From the cell containing the given text, extract its center point as (x, y) coordinate. 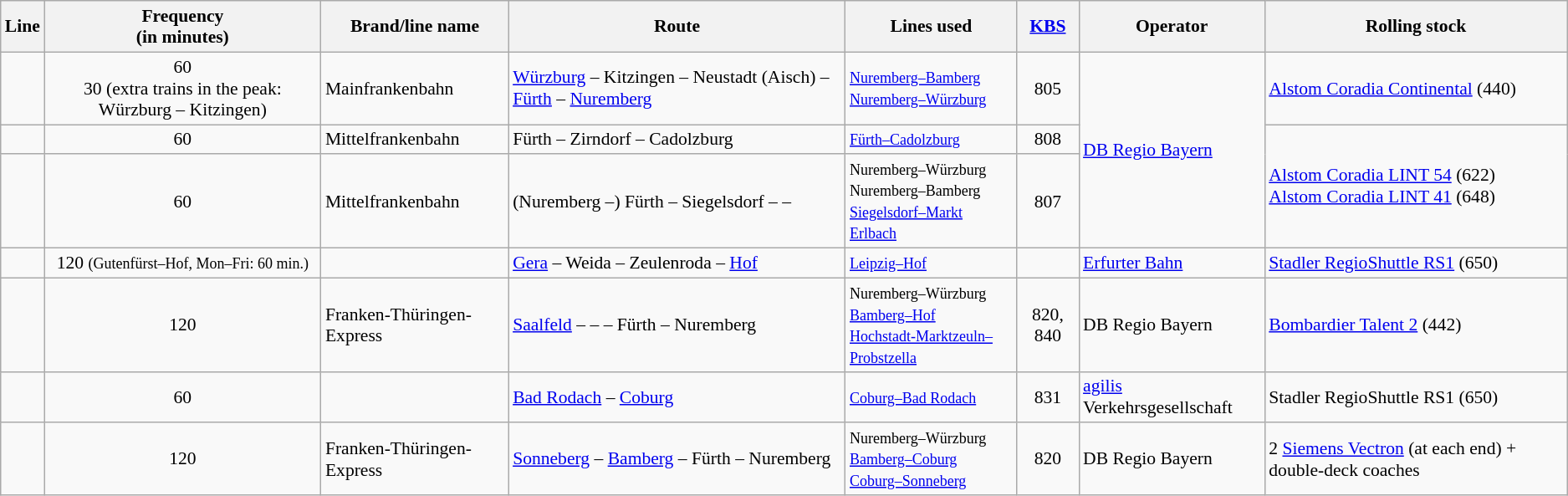
agilis Verkehrsgesellschaft (1172, 396)
Brand/line name (415, 27)
Lines used (932, 27)
807 (1048, 202)
Leipzig–Hof (932, 263)
Bad Rodach – Coburg (677, 396)
Erfurter Bahn (1172, 263)
820 (1048, 460)
805 (1048, 89)
Bombardier Talent 2 (442) (1415, 325)
Mainfrankenbahn (415, 89)
120 (Gutenfürst–Hof, Mon–Fri: 60 min.) (182, 263)
Route (677, 27)
KBS (1048, 27)
831 (1048, 396)
Gera – Weida – Zeulenroda – Hof (677, 263)
2 Siemens Vectron (at each end) + double-deck coaches (1415, 460)
Sonneberg – Bamberg – Fürth – Nuremberg (677, 460)
Operator (1172, 27)
(Nuremberg –) Fürth – Siegelsdorf – – (677, 202)
Alstom Coradia LINT 54 (622)Alstom Coradia LINT 41 (648) (1415, 187)
Fürth – Zirndorf – Cadolzburg (677, 140)
820, 840 (1048, 325)
Fürth–Cadolzburg (932, 140)
Nuremberg–BambergNuremberg–Würzburg (932, 89)
Alstom Coradia Continental (440) (1415, 89)
Würzburg – Kitzingen – Neustadt (Aisch) – Fürth – Nuremberg (677, 89)
Nuremberg–WürzburgNuremberg–BambergSiegelsdorf–Markt Erlbach (932, 202)
Coburg–Bad Rodach (932, 396)
808 (1048, 140)
Nuremberg–WürzburgBamberg–HofHochstadt-Marktzeuln–Probstzella (932, 325)
6030 (extra trains in the peak: Würzburg – Kitzingen) (182, 89)
Frequency(in minutes) (182, 27)
Rolling stock (1415, 27)
Line (23, 27)
Nuremberg–WürzburgBamberg–CoburgCoburg–Sonneberg (932, 460)
Saalfeld – – – Fürth – Nuremberg (677, 325)
